Determine the (x, y) coordinate at the center of the cell enclosing the given text.  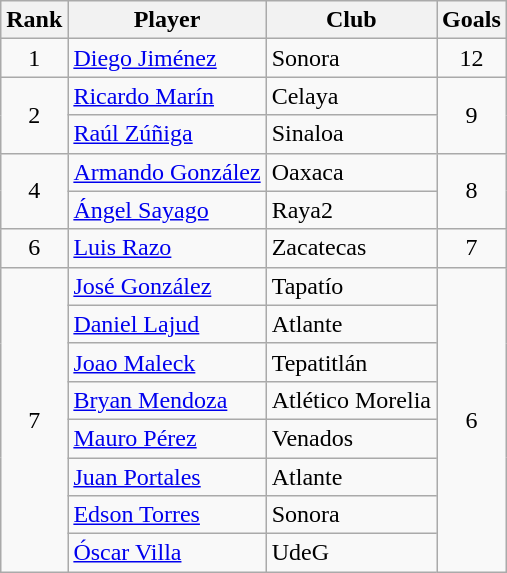
Tapatío (351, 286)
Mauro Pérez (167, 438)
2 (34, 115)
Raya2 (351, 210)
Joao Maleck (167, 362)
Venados (351, 438)
Raúl Zúñiga (167, 134)
UdeG (351, 553)
Sinaloa (351, 134)
Óscar Villa (167, 553)
Ángel Sayago (167, 210)
Oaxaca (351, 172)
Club (351, 20)
9 (472, 115)
Goals (472, 20)
Luis Razo (167, 248)
Edson Torres (167, 515)
1 (34, 58)
Rank (34, 20)
Bryan Mendoza (167, 400)
4 (34, 191)
Diego Jiménez (167, 58)
Daniel Lajud (167, 324)
Atlético Morelia (351, 400)
8 (472, 191)
Player (167, 20)
Armando González (167, 172)
Tepatitlán (351, 362)
José González (167, 286)
Ricardo Marín (167, 96)
Zacatecas (351, 248)
Celaya (351, 96)
Juan Portales (167, 477)
12 (472, 58)
